Capture the cell that displays the provided text and extract its [x, y] central coordinate. 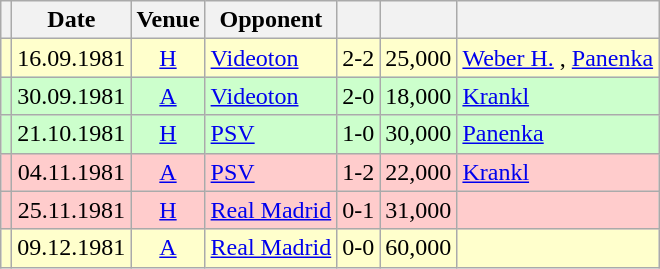
0-1 [358, 210]
Weber H. , Panenka [558, 58]
1-2 [358, 172]
16.09.1981 [72, 58]
31,000 [418, 210]
0-0 [358, 248]
Panenka [558, 134]
Venue [168, 20]
30,000 [418, 134]
04.11.1981 [72, 172]
Date [72, 20]
30.09.1981 [72, 96]
Opponent [271, 20]
18,000 [418, 96]
2-0 [358, 96]
60,000 [418, 248]
25.11.1981 [72, 210]
2-2 [358, 58]
25,000 [418, 58]
21.10.1981 [72, 134]
09.12.1981 [72, 248]
1-0 [358, 134]
22,000 [418, 172]
